Locate the cell with the specified text and output its [X, Y] center coordinate. 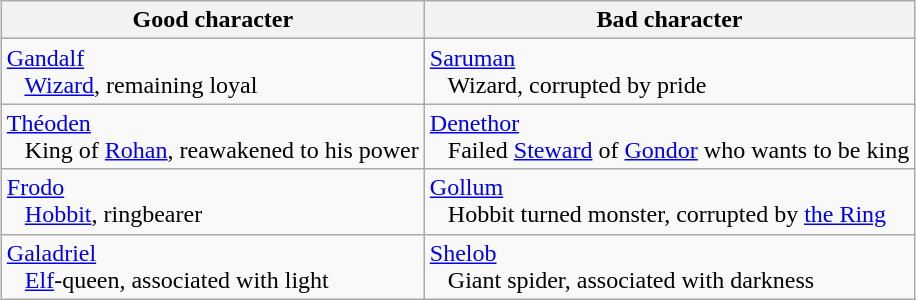
Théoden King of Rohan, reawakened to his power [212, 136]
Frodo Hobbit, ringbearer [212, 202]
Galadriel Elf-queen, associated with light [212, 266]
Gandalf Wizard, remaining loyal [212, 72]
Shelob Giant spider, associated with darkness [669, 266]
Good character [212, 20]
Bad character [669, 20]
Denethor Failed Steward of Gondor who wants to be king [669, 136]
Gollum Hobbit turned monster, corrupted by the Ring [669, 202]
Saruman Wizard, corrupted by pride [669, 72]
